For the text-containing cell, return its midpoint in [X, Y] coordinate format. 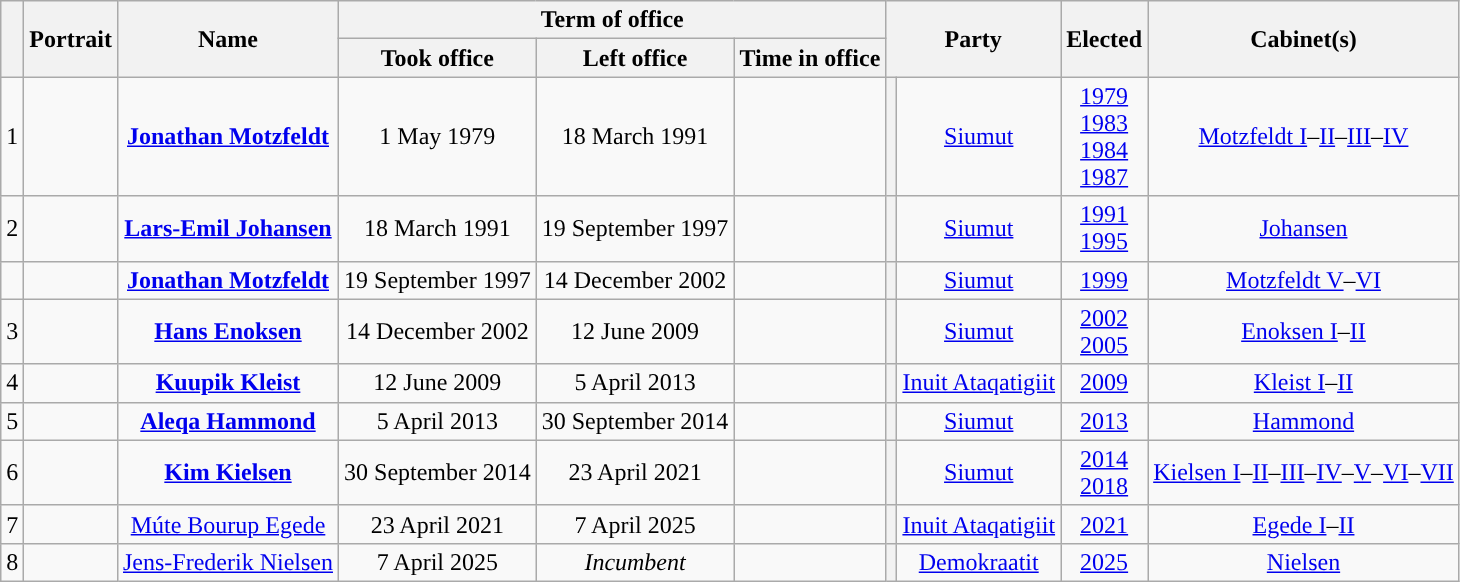
2 [12, 228]
3 [12, 332]
Left office [635, 58]
Aleqa Hammond [228, 421]
7 [12, 524]
Kielsen I–II–III–IV–V–VI–VII [1304, 472]
Múte Bourup Egede [228, 524]
Kim Kielsen [228, 472]
Motzfeldt V–VI [1304, 280]
1999 [1104, 280]
2025 [1104, 562]
8 [12, 562]
2009 [1104, 383]
Time in office [810, 58]
19911995 [1104, 228]
6 [12, 472]
Johansen [1304, 228]
1 May 1979 [438, 136]
Cabinet(s) [1304, 39]
Term of office [612, 20]
Demokraatit [979, 562]
Hammond [1304, 421]
Name [228, 39]
2021 [1104, 524]
Hans Enoksen [228, 332]
4 [12, 383]
Jens-Frederik Nielsen [228, 562]
20022005 [1104, 332]
Lars-Emil Johansen [228, 228]
5 [12, 421]
20142018 [1104, 472]
2013 [1104, 421]
Party [974, 39]
Incumbent [635, 562]
1979198319841987 [1104, 136]
Egede I–II [1304, 524]
1 [12, 136]
Motzfeldt I–II–III–IV [1304, 136]
Enoksen I–II [1304, 332]
Portrait [71, 39]
Elected [1104, 39]
Took office [438, 58]
Kuupik Kleist [228, 383]
Kleist I–II [1304, 383]
Nielsen [1304, 562]
